Scan for the cell matching the given text and deliver its (X, Y) coordinate at center. 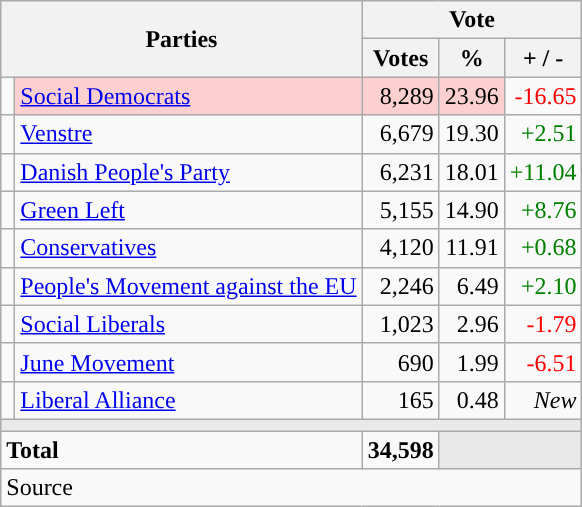
4,120 (400, 248)
23.96 (472, 96)
19.30 (472, 134)
5,155 (400, 210)
-6.51 (543, 362)
18.01 (472, 172)
6,231 (400, 172)
+ / - (543, 58)
Danish People's Party (188, 172)
Green Left (188, 210)
+11.04 (543, 172)
+2.51 (543, 134)
Votes (400, 58)
165 (400, 400)
+8.76 (543, 210)
0.48 (472, 400)
2.96 (472, 324)
14.90 (472, 210)
11.91 (472, 248)
New (543, 400)
Source (292, 488)
+2.10 (543, 286)
-1.79 (543, 324)
Conservatives (188, 248)
Vote (472, 20)
1.99 (472, 362)
8,289 (400, 96)
6,679 (400, 134)
34,598 (400, 449)
690 (400, 362)
Social Democrats (188, 96)
Social Liberals (188, 324)
Parties (182, 39)
+0.68 (543, 248)
June Movement (188, 362)
Liberal Alliance (188, 400)
6.49 (472, 286)
People's Movement against the EU (188, 286)
-16.65 (543, 96)
1,023 (400, 324)
2,246 (400, 286)
Total (182, 449)
Venstre (188, 134)
% (472, 58)
